Output the (X, Y) coordinate of the center of the cell containing the given text.  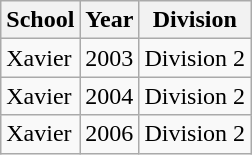
Year (110, 20)
2006 (110, 134)
2004 (110, 96)
School (40, 20)
Division (195, 20)
2003 (110, 58)
